Find where the given text appears and provide that cell's center as (X, Y) coordinate. 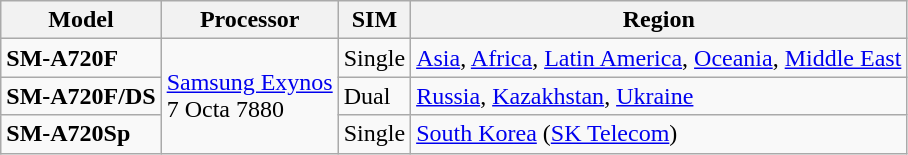
South Korea (SK Telecom) (659, 134)
SIM (374, 20)
Asia, Africa, Latin America, Oceania, Middle East (659, 58)
Russia, Kazakhstan, Ukraine (659, 96)
Dual (374, 96)
SM-A720F (81, 58)
Processor (250, 20)
SM-A720F/DS (81, 96)
Region (659, 20)
Model (81, 20)
SM-A720Sp (81, 134)
Samsung Exynos7 Octa 7880 (250, 96)
